Provide the (x, y) coordinate of the cell's center where the given text is located.  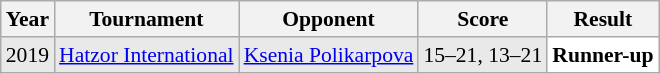
Runner-up (602, 55)
2019 (28, 55)
Score (482, 19)
15–21, 13–21 (482, 55)
Hatzor International (146, 55)
Year (28, 19)
Tournament (146, 19)
Result (602, 19)
Opponent (329, 19)
Ksenia Polikarpova (329, 55)
